Return the [X, Y] coordinate for the center point of the cell that contains the specified text.  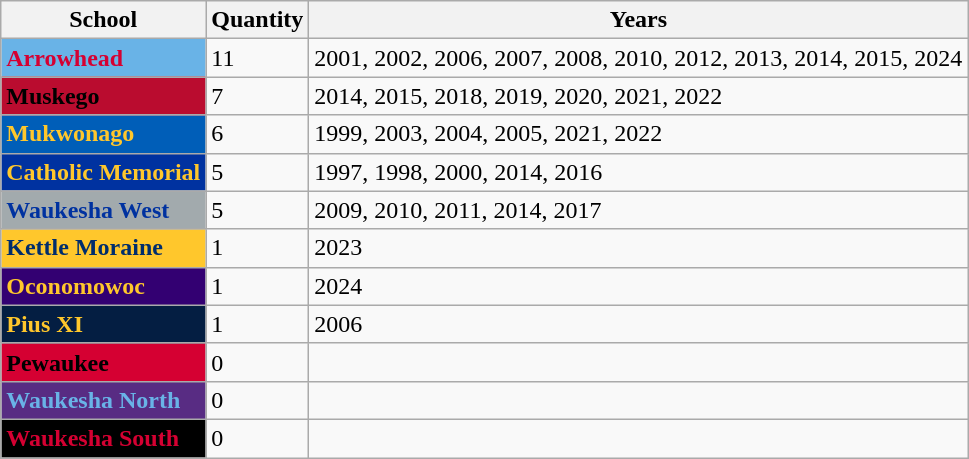
2006 [638, 324]
2009, 2010, 2011, 2014, 2017 [638, 210]
Waukesha South [104, 438]
Catholic Memorial [104, 172]
Years [638, 20]
Arrowhead [104, 58]
1997, 1998, 2000, 2014, 2016 [638, 172]
Mukwonago [104, 134]
Quantity [258, 20]
Waukesha West [104, 210]
Pewaukee [104, 362]
Kettle Moraine [104, 248]
2001, 2002, 2006, 2007, 2008, 2010, 2012, 2013, 2014, 2015, 2024 [638, 58]
Pius XI [104, 324]
School [104, 20]
Waukesha North [104, 400]
2014, 2015, 2018, 2019, 2020, 2021, 2022 [638, 96]
11 [258, 58]
7 [258, 96]
Muskego [104, 96]
2023 [638, 248]
1999, 2003, 2004, 2005, 2021, 2022 [638, 134]
6 [258, 134]
2024 [638, 286]
Oconomowoc [104, 286]
